Output the (X, Y) coordinate of the center of the cell containing the given text.  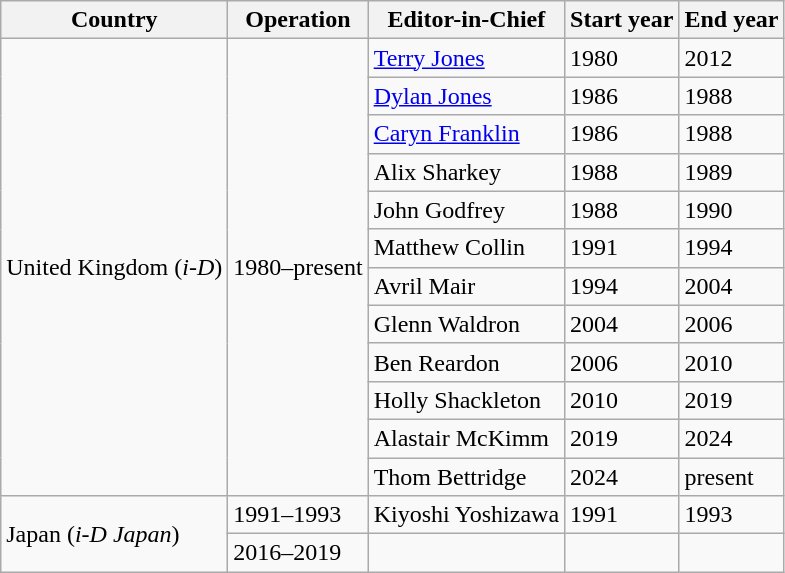
End year (732, 20)
Dylan Jones (466, 96)
Alix Sharkey (466, 172)
2016–2019 (298, 553)
2012 (732, 58)
1980 (622, 58)
Editor-in-Chief (466, 20)
Holly Shackleton (466, 400)
1991–1993 (298, 515)
Japan (i-D Japan) (114, 534)
Alastair McKimm (466, 438)
United Kingdom (i-D) (114, 268)
1993 (732, 515)
John Godfrey (466, 210)
Avril Mair (466, 286)
Ben Reardon (466, 362)
Kiyoshi Yoshizawa (466, 515)
present (732, 477)
Country (114, 20)
Glenn Waldron (466, 324)
Start year (622, 20)
1989 (732, 172)
Operation (298, 20)
Matthew Collin (466, 248)
1980–present (298, 268)
Thom Bettridge (466, 477)
Terry Jones (466, 58)
Caryn Franklin (466, 134)
1990 (732, 210)
